Provide the (x, y) coordinate of the cell's center where the given text is located.  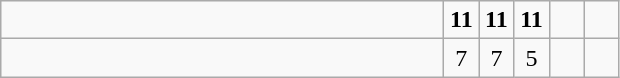
5 (532, 58)
